Search for the cell housing the specified text and yield its (x, y) center coordinate. 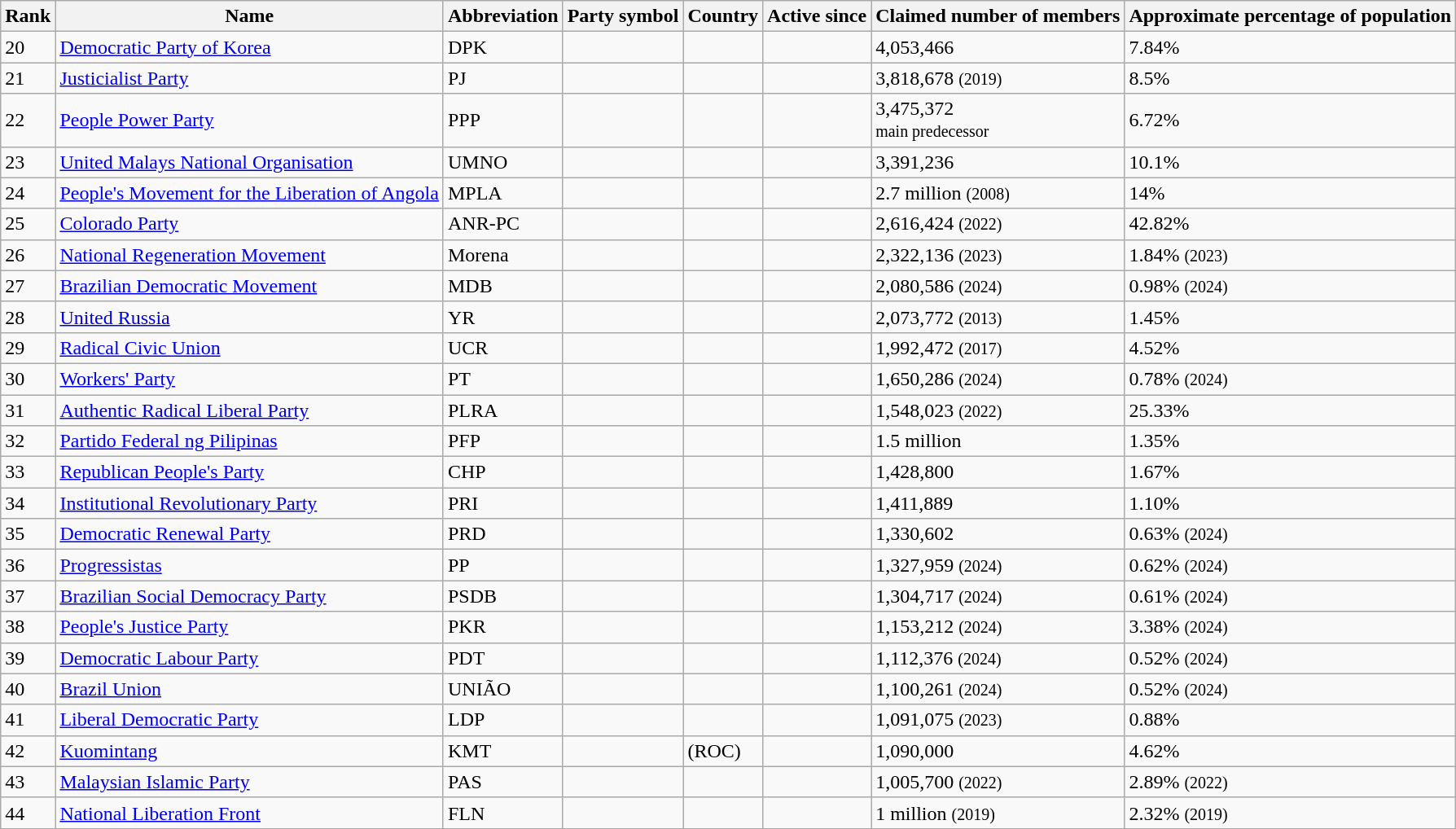
Country (723, 16)
1,650,286 (2024) (998, 379)
Morena (503, 255)
National Regeneration Movement (249, 255)
4.52% (1290, 348)
People Power Party (249, 121)
2,616,424 (2022) (998, 224)
23 (28, 162)
1,327,959 (2024) (998, 565)
1,005,700 (2022) (998, 782)
Democratic Labour Party (249, 658)
FLN (503, 813)
32 (28, 441)
Name (249, 16)
Brazil Union (249, 689)
6.72% (1290, 121)
UNIÃO (503, 689)
4,053,466 (998, 47)
33 (28, 472)
42 (28, 751)
1 million (2019) (998, 813)
MPLA (503, 193)
UCR (503, 348)
Approximate percentage of population (1290, 16)
38 (28, 627)
People's Justice Party (249, 627)
27 (28, 286)
Active since (818, 16)
Workers' Party (249, 379)
1,100,261 (2024) (998, 689)
LDP (503, 720)
Party symbol (623, 16)
35 (28, 534)
ANR-PC (503, 224)
25.33% (1290, 410)
CHP (503, 472)
2,080,586 (2024) (998, 286)
PRI (503, 503)
1,548,023 (2022) (998, 410)
Partido Federal ng Pilipinas (249, 441)
PFP (503, 441)
1,428,800 (998, 472)
3,818,678 (2019) (998, 78)
PKR (503, 627)
28 (28, 317)
PLRA (503, 410)
1,091,075 (2023) (998, 720)
1.35% (1290, 441)
1,153,212 (2024) (998, 627)
29 (28, 348)
1.10% (1290, 503)
1.5 million (998, 441)
0.62% (2024) (1290, 565)
3,475,372 main predecessor (998, 121)
Republican People's Party (249, 472)
Authentic Radical Liberal Party (249, 410)
25 (28, 224)
Claimed number of members (998, 16)
31 (28, 410)
4.62% (1290, 751)
Progressistas (249, 565)
37 (28, 596)
0.78% (2024) (1290, 379)
Democratic Party of Korea (249, 47)
8.5% (1290, 78)
UMNO (503, 162)
7.84% (1290, 47)
26 (28, 255)
Liberal Democratic Party (249, 720)
National Liberation Front (249, 813)
2.32% (2019) (1290, 813)
0.88% (1290, 720)
PT (503, 379)
10.1% (1290, 162)
Colorado Party (249, 224)
Malaysian Islamic Party (249, 782)
42.82% (1290, 224)
36 (28, 565)
Justicialist Party (249, 78)
MDB (503, 286)
1,330,602 (998, 534)
Abbreviation (503, 16)
1,411,889 (998, 503)
1.45% (1290, 317)
(ROC) (723, 751)
30 (28, 379)
0.98% (2024) (1290, 286)
2,073,772 (2013) (998, 317)
PPP (503, 121)
20 (28, 47)
PAS (503, 782)
PP (503, 565)
YR (503, 317)
2,322,136 (2023) (998, 255)
United Russia (249, 317)
3,391,236 (998, 162)
Rank (28, 16)
1,112,376 (2024) (998, 658)
41 (28, 720)
21 (28, 78)
44 (28, 813)
KMT (503, 751)
40 (28, 689)
39 (28, 658)
PSDB (503, 596)
PRD (503, 534)
Institutional Revolutionary Party (249, 503)
United Malays National Organisation (249, 162)
Radical Civic Union (249, 348)
PDT (503, 658)
34 (28, 503)
1.67% (1290, 472)
People's Movement for the Liberation of Angola (249, 193)
Democratic Renewal Party (249, 534)
3.38% (2024) (1290, 627)
14% (1290, 193)
1,992,472 (2017) (998, 348)
1,090,000 (998, 751)
0.63% (2024) (1290, 534)
24 (28, 193)
2.89% (2022) (1290, 782)
Brazilian Social Democracy Party (249, 596)
PJ (503, 78)
Brazilian Democratic Movement (249, 286)
22 (28, 121)
43 (28, 782)
Kuomintang (249, 751)
2.7 million (2008) (998, 193)
DPK (503, 47)
0.61% (2024) (1290, 596)
1,304,717 (2024) (998, 596)
1.84% (2023) (1290, 255)
